Pinpoint the cell where the given text exists, returning its (X, Y) midpoint coordinate. 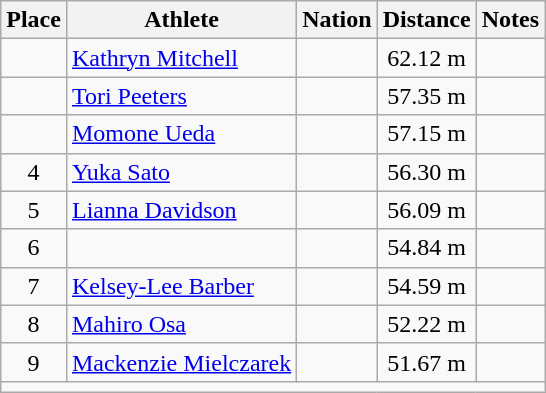
Kelsey-Lee Barber (181, 286)
51.67 m (426, 362)
56.30 m (426, 172)
Momone Ueda (181, 134)
Mahiro Osa (181, 324)
6 (34, 248)
52.22 m (426, 324)
57.35 m (426, 96)
4 (34, 172)
Distance (426, 20)
54.84 m (426, 248)
9 (34, 362)
Yuka Sato (181, 172)
Mackenzie Mielczarek (181, 362)
Lianna Davidson (181, 210)
Nation (337, 20)
56.09 m (426, 210)
54.59 m (426, 286)
8 (34, 324)
57.15 m (426, 134)
Notes (510, 20)
5 (34, 210)
Tori Peeters (181, 96)
Place (34, 20)
62.12 m (426, 58)
7 (34, 286)
Kathryn Mitchell (181, 58)
Athlete (181, 20)
